Extract the (x, y) coordinate from the center of the cell holding the provided text.  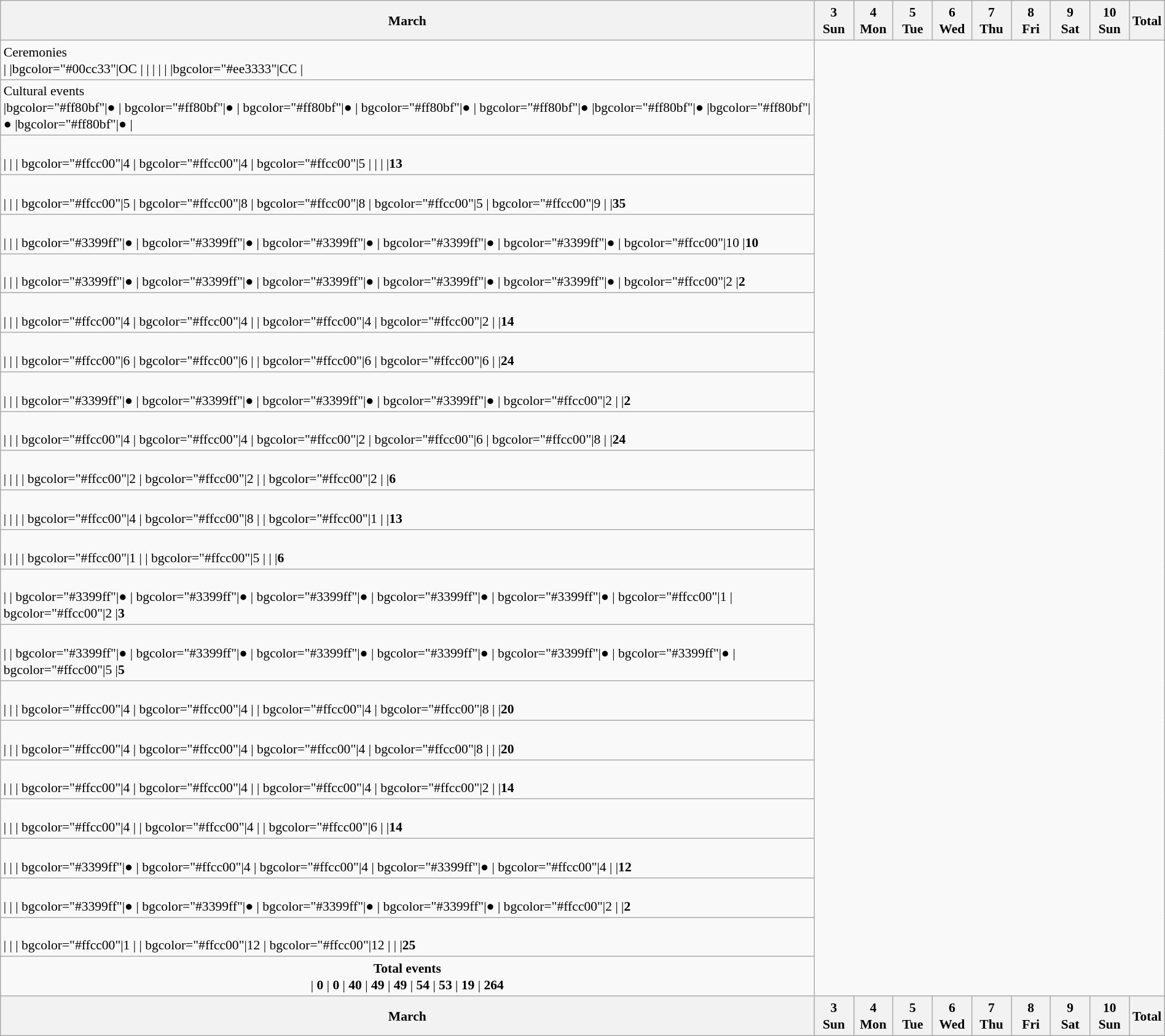
| | | bgcolor="#ffcc00"|4 | | bgcolor="#ffcc00"|4 | | bgcolor="#ffcc00"|6 | |14 (407, 818)
| | | bgcolor="#ffcc00"|4 | bgcolor="#ffcc00"|4 | bgcolor="#ffcc00"|5 | | | |13 (407, 155)
| | | | bgcolor="#ffcc00"|4 | bgcolor="#ffcc00"|8 | | bgcolor="#ffcc00"|1 | |13 (407, 509)
| | | | bgcolor="#ffcc00"|2 | bgcolor="#ffcc00"|2 | | bgcolor="#ffcc00"|2 | |6 (407, 470)
| | | bgcolor="#3399ff"|● | bgcolor="#3399ff"|● | bgcolor="#3399ff"|● | bgcolor="#3399ff"|● | bgcolor="#3399ff"|● | bgcolor="#ffcc00"|2 |2 (407, 273)
| | | bgcolor="#ffcc00"|6 | bgcolor="#ffcc00"|6 | | bgcolor="#ffcc00"|6 | bgcolor="#ffcc00"|6 | |24 (407, 352)
| | | | bgcolor="#ffcc00"|1 | | bgcolor="#ffcc00"|5 | | |6 (407, 549)
| | | bgcolor="#ffcc00"|4 | bgcolor="#ffcc00"|4 | bgcolor="#ffcc00"|2 | bgcolor="#ffcc00"|6 | bgcolor="#ffcc00"|8 | |24 (407, 431)
| | | bgcolor="#3399ff"|● | bgcolor="#ffcc00"|4 | bgcolor="#ffcc00"|4 | bgcolor="#3399ff"|● | bgcolor="#ffcc00"|4 | |12 (407, 858)
| | | bgcolor="#ffcc00"|4 | bgcolor="#ffcc00"|4 | | bgcolor="#ffcc00"|4 | bgcolor="#ffcc00"|8 | |20 (407, 700)
| | | bgcolor="#3399ff"|● | bgcolor="#3399ff"|● | bgcolor="#3399ff"|● | bgcolor="#3399ff"|● | bgcolor="#3399ff"|● | bgcolor="#ffcc00"|10 |10 (407, 233)
| | | bgcolor="#ffcc00"|5 | bgcolor="#ffcc00"|8 | bgcolor="#ffcc00"|8 | bgcolor="#ffcc00"|5 | bgcolor="#ffcc00"|9 | |35 (407, 194)
| | | bgcolor="#ffcc00"|4 | bgcolor="#ffcc00"|4 | bgcolor="#ffcc00"|4 | bgcolor="#ffcc00"|8 | | |20 (407, 740)
Total events| 0 | 0 | 40 | 49 | 49 | 54 | 53 | 19 | 264 (407, 976)
| | | bgcolor="#ffcc00"|1 | | bgcolor="#ffcc00"|12 | bgcolor="#ffcc00"|12 | | |25 (407, 936)
Ceremonies| |bgcolor="#00cc33"|OC | | | | | |bgcolor="#ee3333"|CC | (407, 60)
